Return the (x, y) coordinate for the center point of the cell that contains the specified text.  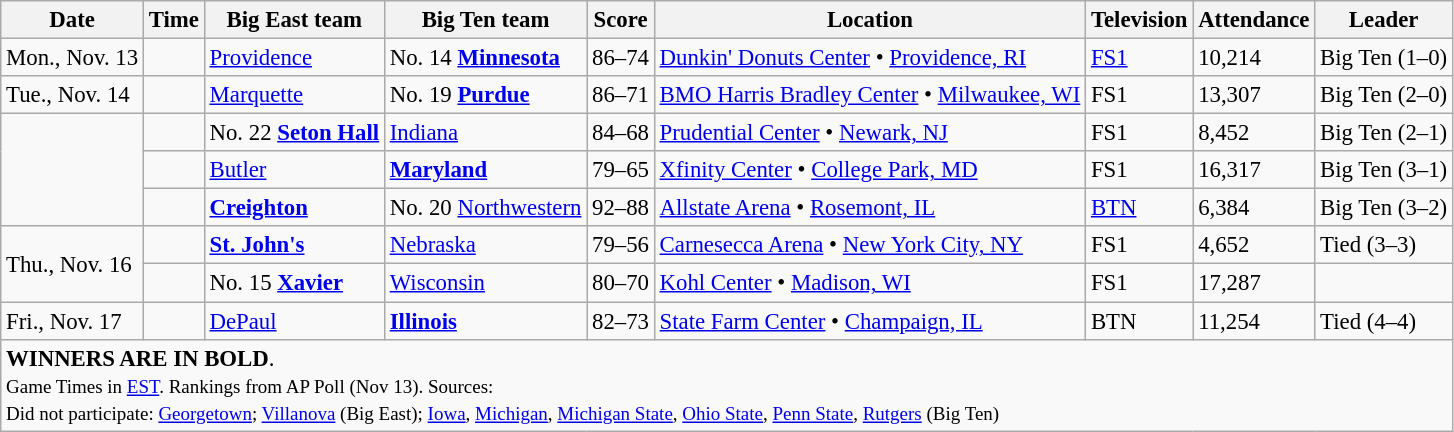
Location (870, 20)
Tue., Nov. 14 (72, 95)
Thu., Nov. 16 (72, 264)
No. 20 Northwestern (485, 208)
8,452 (1254, 133)
State Farm Center • Champaign, IL (870, 321)
Prudential Center • Newark, NJ (870, 133)
Big Ten (3–2) (1384, 208)
Television (1140, 20)
16,317 (1254, 170)
Dunkin' Donuts Center • Providence, RI (870, 58)
Leader (1384, 20)
6,384 (1254, 208)
79–65 (621, 170)
Big East team (294, 20)
Butler (294, 170)
13,307 (1254, 95)
Big Ten team (485, 20)
No. 19 Purdue (485, 95)
Big Ten (3–1) (1384, 170)
Xfinity Center • College Park, MD (870, 170)
No. 15 Xavier (294, 283)
Wisconsin (485, 283)
86–74 (621, 58)
DePaul (294, 321)
79–56 (621, 245)
Allstate Arena • Rosemont, IL (870, 208)
Attendance (1254, 20)
80–70 (621, 283)
Big Ten (2–1) (1384, 133)
17,287 (1254, 283)
Marquette (294, 95)
BMO Harris Bradley Center • Milwaukee, WI (870, 95)
No. 22 Seton Hall (294, 133)
86–71 (621, 95)
4,652 (1254, 245)
Fri., Nov. 17 (72, 321)
11,254 (1254, 321)
Illinois (485, 321)
Big Ten (2–0) (1384, 95)
Tied (3–3) (1384, 245)
No. 14 Minnesota (485, 58)
Date (72, 20)
Maryland (485, 170)
Indiana (485, 133)
Big Ten (1–0) (1384, 58)
St. John's (294, 245)
84–68 (621, 133)
Carnesecca Arena • New York City, NY (870, 245)
Mon., Nov. 13 (72, 58)
Score (621, 20)
Tied (4–4) (1384, 321)
Creighton (294, 208)
Time (174, 20)
10,214 (1254, 58)
Nebraska (485, 245)
Kohl Center • Madison, WI (870, 283)
Providence (294, 58)
82–73 (621, 321)
92–88 (621, 208)
